Identify which cell holds the provided text, then report its (X, Y) central coordinate. 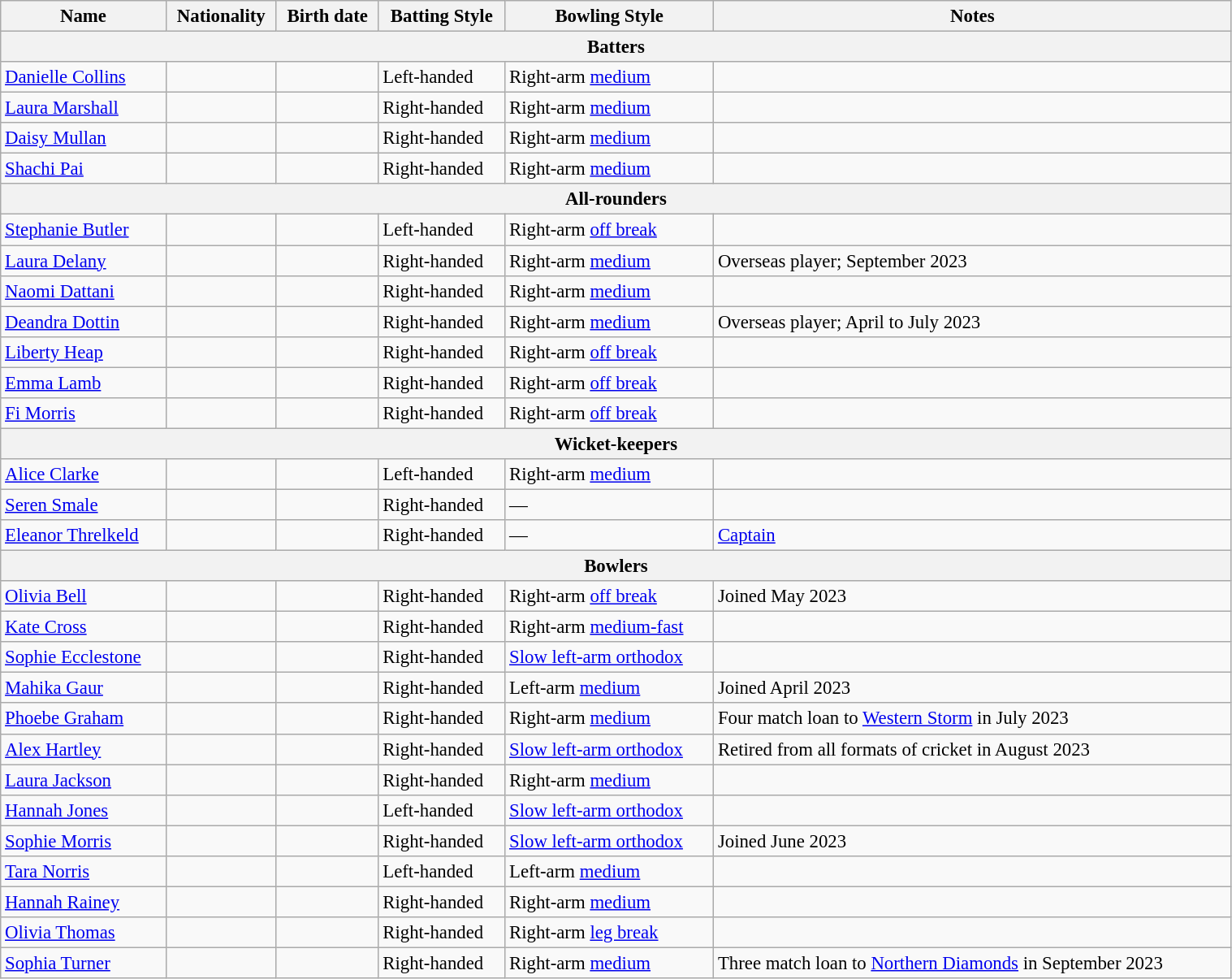
Four match loan to Western Storm in July 2023 (973, 719)
Bowlers (616, 566)
Notes (973, 16)
Laura Marshall (83, 108)
Shachi Pai (83, 169)
Three match loan to Northern Diamonds in September 2023 (973, 963)
All-rounders (616, 199)
Right-arm leg break (609, 933)
Joined April 2023 (973, 688)
Laura Delany (83, 261)
Captain (973, 535)
Stephanie Butler (83, 230)
Alice Clarke (83, 474)
Nationality (221, 16)
Phoebe Graham (83, 719)
Right-arm medium-fast (609, 627)
Kate Cross (83, 627)
Danielle Collins (83, 77)
Hannah Jones (83, 810)
Joined May 2023 (973, 596)
Seren Smale (83, 505)
Olivia Bell (83, 596)
Overseas player; April to July 2023 (973, 322)
Batters (616, 47)
Overseas player; September 2023 (973, 261)
Sophie Ecclestone (83, 657)
Laura Jackson (83, 780)
Alex Hartley (83, 749)
Deandra Dottin (83, 322)
Fi Morris (83, 414)
Sophia Turner (83, 963)
Naomi Dattani (83, 291)
Tara Norris (83, 872)
Birth date (326, 16)
Mahika Gaur (83, 688)
Emma Lamb (83, 383)
Joined June 2023 (973, 841)
Olivia Thomas (83, 933)
Wicket-keepers (616, 444)
Name (83, 16)
Liberty Heap (83, 352)
Sophie Morris (83, 841)
Batting Style (442, 16)
Daisy Mullan (83, 138)
Eleanor Threlkeld (83, 535)
Retired from all formats of cricket in August 2023 (973, 749)
Hannah Rainey (83, 902)
Bowling Style (609, 16)
